Detect which cell encompasses the target text, then output its [X, Y] center coordinate. 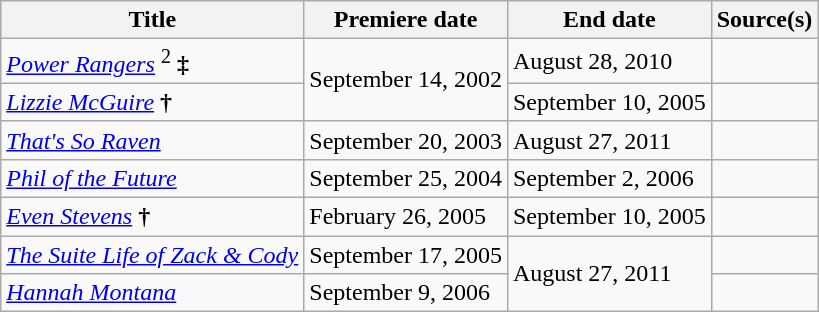
Source(s) [764, 20]
Premiere date [406, 20]
Power Rangers 2 ‡ [152, 62]
February 26, 2005 [406, 217]
The Suite Life of Zack & Cody [152, 255]
Lizzie McGuire † [152, 102]
End date [609, 20]
That's So Raven [152, 140]
September 17, 2005 [406, 255]
Phil of the Future [152, 178]
September 9, 2006 [406, 293]
Hannah Montana [152, 293]
September 14, 2002 [406, 80]
September 25, 2004 [406, 178]
September 20, 2003 [406, 140]
Title [152, 20]
Even Stevens † [152, 217]
September 2, 2006 [609, 178]
August 28, 2010 [609, 62]
